Search for the cell housing the specified text and yield its (x, y) center coordinate. 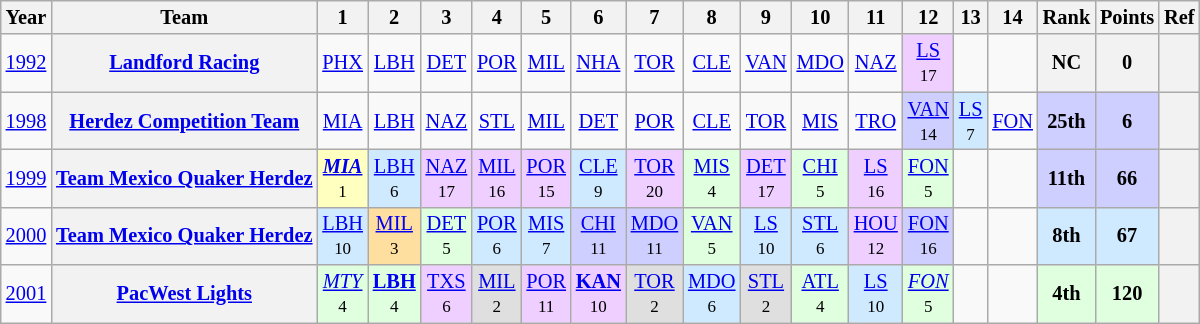
67 (1127, 236)
TOR2 (654, 294)
Points (1127, 17)
1 (342, 17)
12 (928, 17)
TRO (876, 121)
TOR20 (654, 178)
POR6 (496, 236)
NAZ17 (447, 178)
11th (1066, 178)
MIA (342, 121)
PHX (342, 63)
TXS6 (447, 294)
NHA (598, 63)
Year (26, 17)
KAN10 (598, 294)
LBH4 (394, 294)
NC (1066, 63)
MDO11 (654, 236)
MIL2 (496, 294)
CHI5 (820, 178)
VAN5 (712, 236)
STL2 (766, 294)
LBH6 (394, 178)
Landford Racing (184, 63)
DET17 (766, 178)
10 (820, 17)
ATL4 (820, 294)
Herdez Competition Team (184, 121)
CHI11 (598, 236)
4th (1066, 294)
2000 (26, 236)
PacWest Lights (184, 294)
CLE9 (598, 178)
HOU12 (876, 236)
3 (447, 17)
MDO6 (712, 294)
LS16 (876, 178)
MIS7 (546, 236)
FON (1012, 121)
5 (546, 17)
1998 (26, 121)
25th (1066, 121)
2001 (26, 294)
FON16 (928, 236)
66 (1127, 178)
LS17 (928, 63)
LBH10 (342, 236)
7 (654, 17)
MIA1 (342, 178)
2 (394, 17)
0 (1127, 63)
13 (970, 17)
1992 (26, 63)
MIS4 (712, 178)
9 (766, 17)
Team (184, 17)
DET5 (447, 236)
MTY4 (342, 294)
4 (496, 17)
11 (876, 17)
120 (1127, 294)
Rank (1066, 17)
VAN (766, 63)
STL6 (820, 236)
8th (1066, 236)
VAN14 (928, 121)
8 (712, 17)
1999 (26, 178)
STL (496, 121)
POR15 (546, 178)
MDO (820, 63)
MIL3 (394, 236)
LS7 (970, 121)
POR11 (546, 294)
Ref (1179, 17)
MIL16 (496, 178)
14 (1012, 17)
MIS (820, 121)
